Find where the given text appears and provide that cell's center as [X, Y] coordinate. 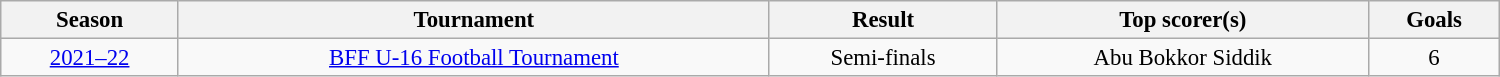
Tournament [474, 20]
BFF U-16 Football Tournament [474, 58]
Result [883, 20]
Abu Bokkor Siddik [1183, 58]
2021–22 [90, 58]
6 [1434, 58]
Goals [1434, 20]
Semi-finals [883, 58]
Top scorer(s) [1183, 20]
Season [90, 20]
